Output the (x, y) coordinate of the center of the cell containing the given text.  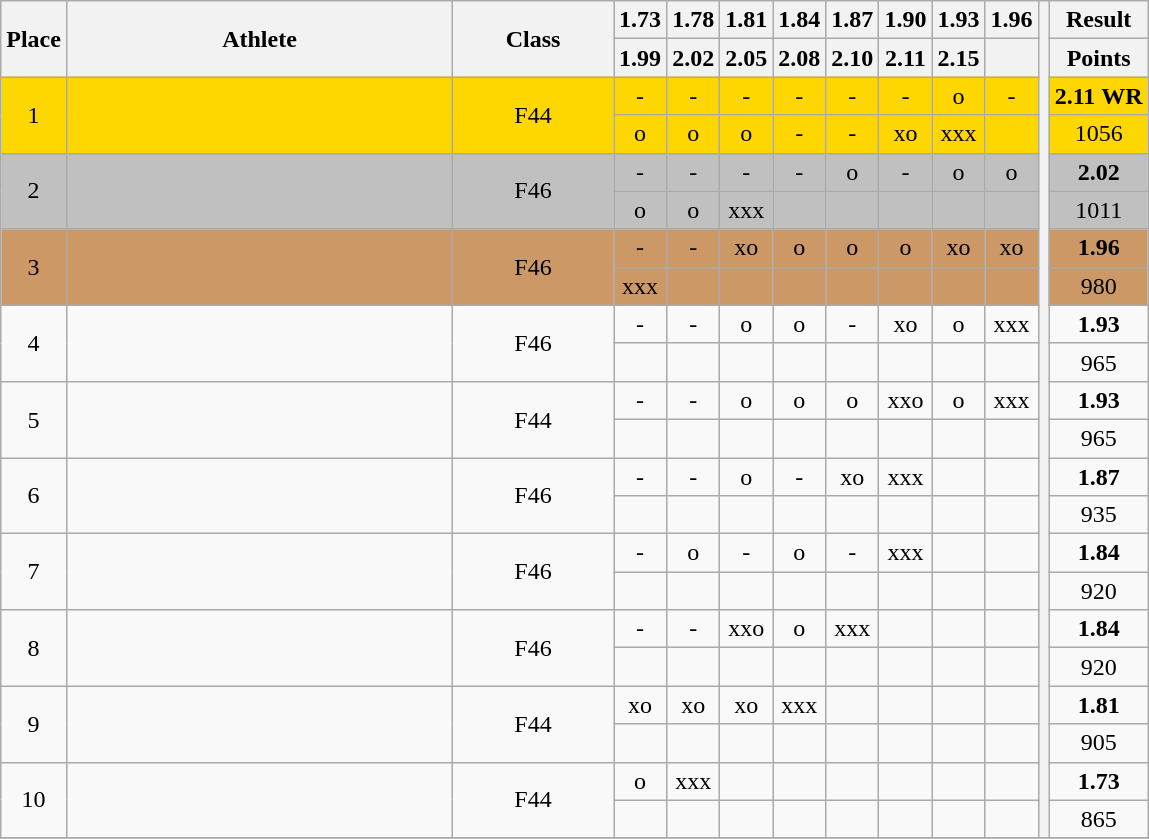
8 (34, 648)
935 (1098, 515)
1.78 (694, 20)
1.90 (906, 20)
2.05 (746, 58)
7 (34, 572)
3 (34, 267)
Points (1098, 58)
Athlete (259, 39)
980 (1098, 286)
2.10 (852, 58)
6 (34, 496)
Class (534, 39)
865 (1098, 819)
905 (1098, 743)
1.99 (640, 58)
2.11 (906, 58)
9 (34, 724)
1056 (1098, 134)
10 (34, 800)
2.11 WR (1098, 96)
1 (34, 115)
2.15 (958, 58)
Place (34, 39)
1011 (1098, 210)
5 (34, 419)
Result (1098, 20)
2 (34, 191)
4 (34, 343)
2.08 (800, 58)
